Scan for the cell matching the given text and deliver its [X, Y] coordinate at center. 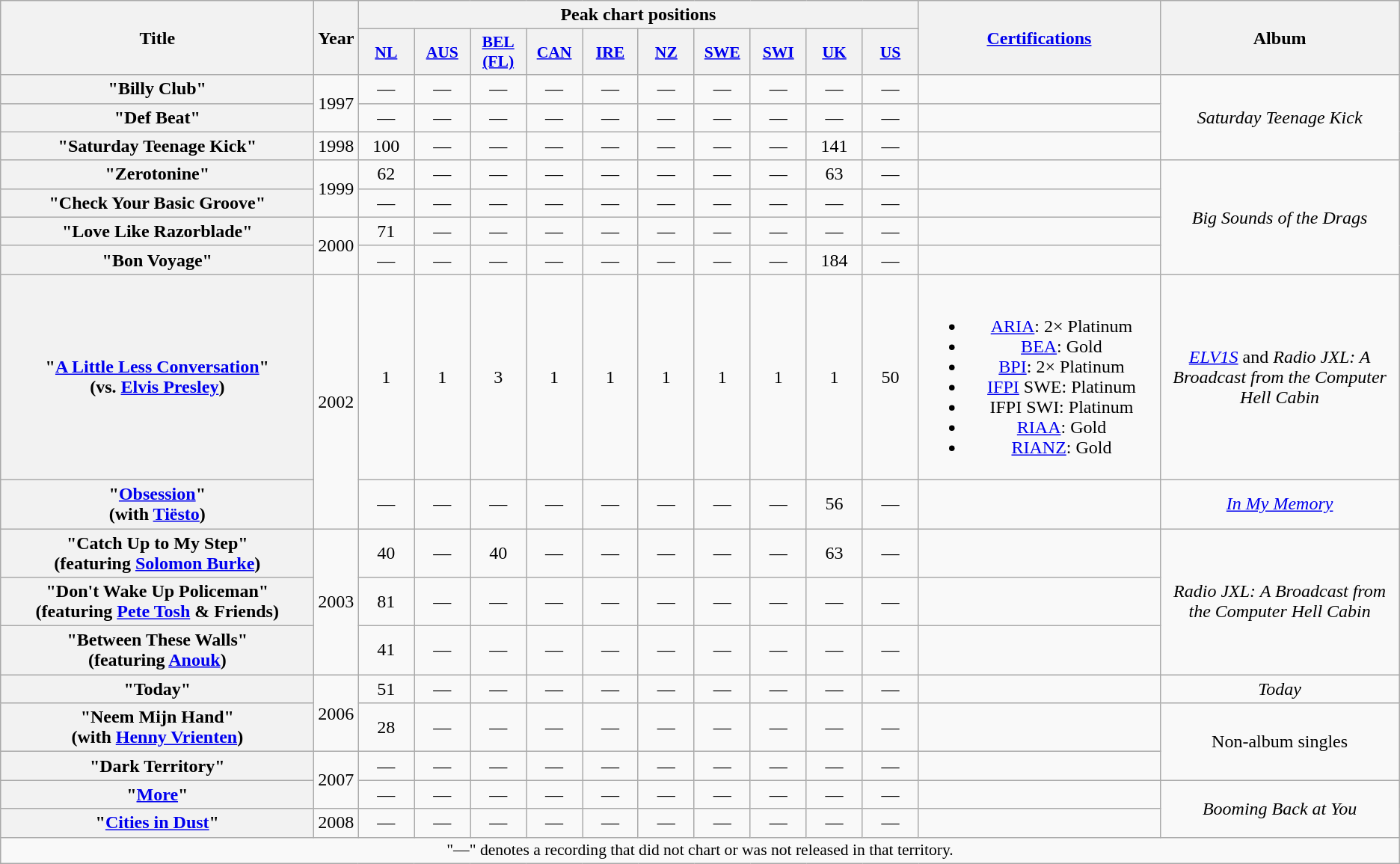
ARIA: 2× PlatinumBEA: GoldBPI: 2× PlatinumIFPI SWE: PlatinumIFPI SWI: PlatinumRIAA: GoldRIANZ: Gold [1040, 377]
CAN [555, 52]
41 [386, 651]
ELV1S and Radio JXL: A Broadcast from the Computer Hell Cabin [1280, 377]
Big Sounds of the Drags [1280, 217]
"Dark Territory" [157, 766]
2008 [337, 823]
2002 [337, 401]
2000 [337, 245]
Today [1280, 689]
SWI [778, 52]
"More" [157, 794]
1997 [337, 103]
51 [386, 689]
Album [1280, 37]
"Billy Club" [157, 89]
3 [498, 377]
BEL(FL) [498, 52]
"Def Beat" [157, 117]
141 [835, 146]
"Between These Walls"(featuring Anouk) [157, 651]
"Zerotonine" [157, 174]
Radio JXL: A Broadcast from the Computer Hell Cabin [1280, 601]
184 [835, 260]
"Today" [157, 689]
2003 [337, 601]
NL [386, 52]
"Don't Wake Up Policeman"(featuring Pete Tosh & Friends) [157, 601]
Peak chart positions [639, 15]
NZ [666, 52]
50 [890, 377]
IRE [610, 52]
"Neem Mijn Hand"(with Henny Vrienten) [157, 727]
1998 [337, 146]
UK [835, 52]
Certifications [1040, 37]
2007 [337, 780]
100 [386, 146]
1999 [337, 189]
Title [157, 37]
"Love Like Razorblade" [157, 231]
"A Little Less Conversation"(vs. Elvis Presley) [157, 377]
AUS [443, 52]
Booming Back at You [1280, 809]
"Bon Voyage" [157, 260]
US [890, 52]
Saturday Teenage Kick [1280, 117]
"Cities in Dust" [157, 823]
SWE [722, 52]
"Check Your Basic Groove" [157, 203]
"—" denotes a recording that did not chart or was not released in that territory. [700, 851]
"Saturday Teenage Kick" [157, 146]
71 [386, 231]
2006 [337, 714]
"Catch Up to My Step"(featuring Solomon Burke) [157, 552]
Year [337, 37]
62 [386, 174]
81 [386, 601]
56 [835, 504]
28 [386, 727]
In My Memory [1280, 504]
"Obsession"(with Tiësto) [157, 504]
Non-album singles [1280, 742]
